Return (x, y) of the center of cell containing provided text 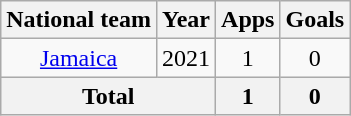
Jamaica (79, 58)
National team (79, 20)
Total (108, 96)
2021 (186, 58)
Apps (248, 20)
Goals (315, 20)
Year (186, 20)
